Determine the (x, y) coordinate at the center of the cell enclosing the given text.  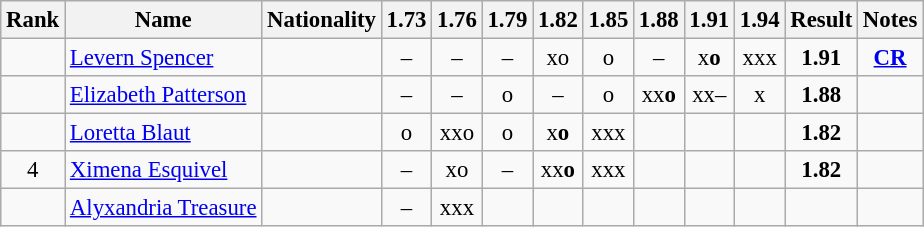
1.85 (608, 20)
Nationality (322, 20)
1.73 (406, 20)
Elizabeth Patterson (164, 95)
Levern Spencer (164, 58)
4 (33, 170)
Result (822, 20)
Ximena Esquivel (164, 170)
Notes (890, 20)
CR (890, 58)
Loretta Blaut (164, 133)
Alyxandria Treasure (164, 208)
1.94 (759, 20)
x (759, 95)
Name (164, 20)
1.76 (457, 20)
1.79 (507, 20)
Rank (33, 20)
xx– (709, 95)
